Detect which cell encompasses the target text, then output its (x, y) center coordinate. 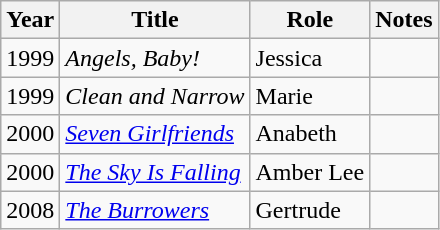
The Burrowers (155, 210)
Amber Lee (310, 172)
The Sky Is Falling (155, 172)
Title (155, 20)
Role (310, 20)
Jessica (310, 58)
Marie (310, 96)
Year (30, 20)
Anabeth (310, 134)
Seven Girlfriends (155, 134)
Gertrude (310, 210)
2008 (30, 210)
Clean and Narrow (155, 96)
Angels, Baby! (155, 58)
Notes (404, 20)
